Find where the given text appears and provide that cell's center as (x, y) coordinate. 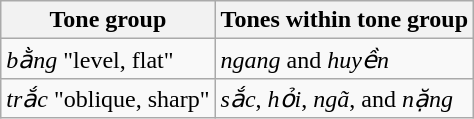
trắc "oblique, sharp" (108, 98)
bằng "level, flat" (108, 59)
ngang and huyền (344, 59)
Tones within tone group (344, 20)
Tone group (108, 20)
sắc, hỏi, ngã, and nặng (344, 98)
